Find where the given text appears and provide that cell's center as (x, y) coordinate. 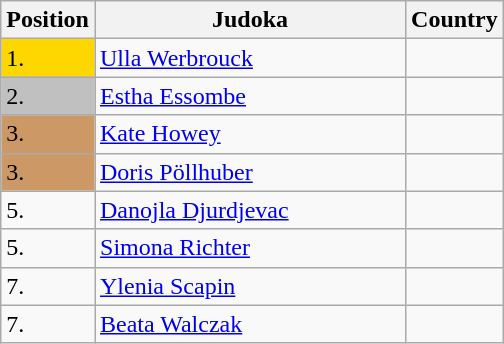
Simona Richter (250, 248)
Judoka (250, 20)
2. (48, 96)
Estha Essombe (250, 96)
Danojla Djurdjevac (250, 210)
Ylenia Scapin (250, 286)
Beata Walczak (250, 324)
Kate Howey (250, 134)
1. (48, 58)
Ulla Werbrouck (250, 58)
Doris Pöllhuber (250, 172)
Country (455, 20)
Position (48, 20)
